Pinpoint the cell where the given text exists, returning its (X, Y) midpoint coordinate. 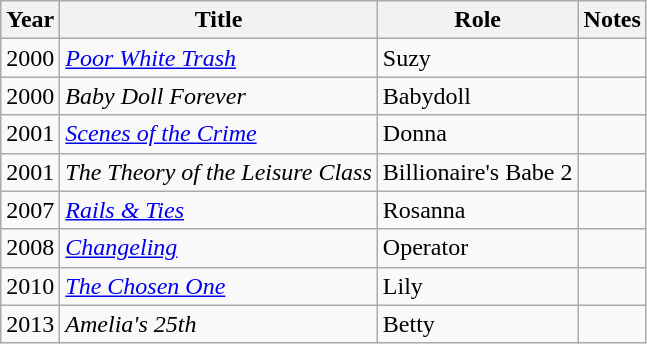
Suzy (478, 58)
Scenes of the Crime (219, 134)
The Chosen One (219, 286)
Donna (478, 134)
Year (30, 20)
Role (478, 20)
Operator (478, 248)
Changeling (219, 248)
Babydoll (478, 96)
2007 (30, 210)
2013 (30, 324)
Rosanna (478, 210)
Title (219, 20)
Notes (612, 20)
2010 (30, 286)
Poor White Trash (219, 58)
Amelia's 25th (219, 324)
Baby Doll Forever (219, 96)
The Theory of the Leisure Class (219, 172)
Rails & Ties (219, 210)
Betty (478, 324)
Lily (478, 286)
2008 (30, 248)
Billionaire's Babe 2 (478, 172)
